Scan for the cell matching the given text and deliver its (X, Y) coordinate at center. 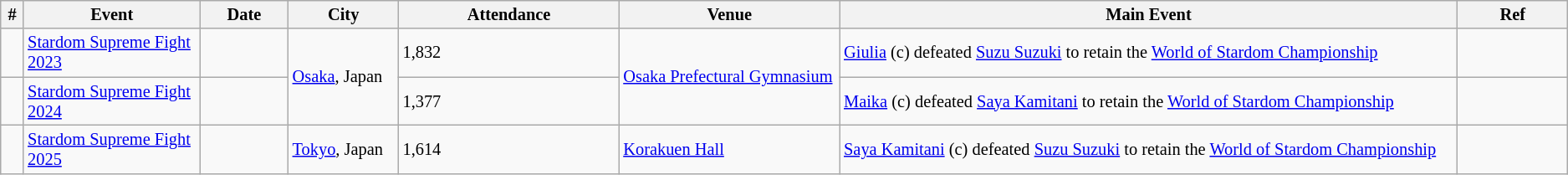
City (344, 14)
Ref (1513, 14)
Date (244, 14)
Maika (c) defeated Saya Kamitani to retain the World of Stardom Championship (1149, 101)
Stardom Supreme Fight 2024 (112, 101)
Stardom Supreme Fight 2025 (112, 149)
Main Event (1149, 14)
Giulia (c) defeated Suzu Suzuki to retain the World of Stardom Championship (1149, 53)
Korakuen Hall (729, 149)
Tokyo, Japan (344, 149)
Osaka, Japan (344, 77)
1,614 (509, 149)
Osaka Prefectural Gymnasium (729, 77)
# (12, 14)
Attendance (509, 14)
1,377 (509, 101)
Saya Kamitani (c) defeated Suzu Suzuki to retain the World of Stardom Championship (1149, 149)
Stardom Supreme Fight 2023 (112, 53)
1,832 (509, 53)
Event (112, 14)
Venue (729, 14)
